Output the [X, Y] coordinate of the center of the cell containing the given text.  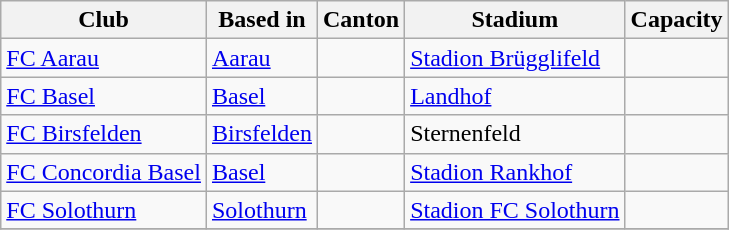
Aarau [262, 58]
Stadion FC Solothurn [515, 210]
Canton [362, 20]
FC Birsfelden [104, 134]
Stadion Brügglifeld [515, 58]
FC Concordia Basel [104, 172]
FC Solothurn [104, 210]
Capacity [676, 20]
Club [104, 20]
Stadium [515, 20]
Based in [262, 20]
Sternenfeld [515, 134]
Landhof [515, 96]
Stadion Rankhof [515, 172]
Birsfelden [262, 134]
Solothurn [262, 210]
FC Aarau [104, 58]
FC Basel [104, 96]
